Provide the [X, Y] coordinate of the cell's center where the given text is located.  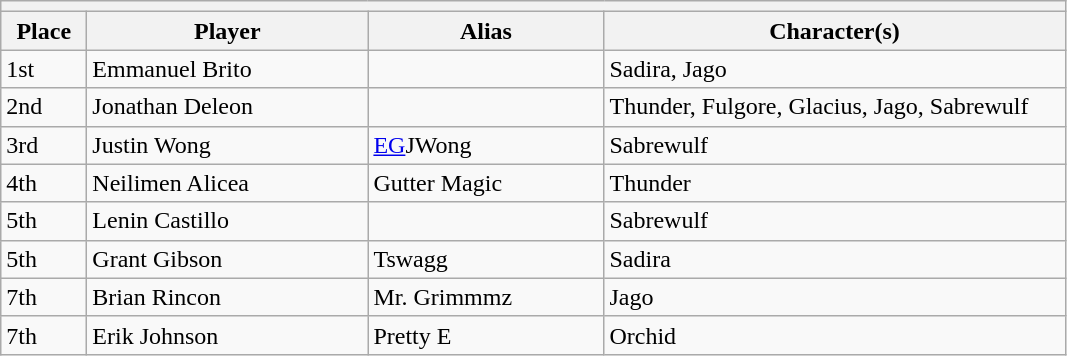
Brian Rincon [228, 297]
Grant Gibson [228, 259]
Lenin Castillo [228, 221]
Justin Wong [228, 145]
Jonathan Deleon [228, 107]
Neilimen Alicea [228, 183]
Alias [486, 31]
Place [44, 31]
Pretty E [486, 335]
2nd [44, 107]
1st [44, 69]
3rd [44, 145]
Sadira [834, 259]
Mr. Grimmmz [486, 297]
Erik Johnson [228, 335]
Emmanuel Brito [228, 69]
Tswagg [486, 259]
4th [44, 183]
Thunder [834, 183]
Orchid [834, 335]
EGJWong [486, 145]
Thunder, Fulgore, Glacius, Jago, Sabrewulf [834, 107]
Sadira, Jago [834, 69]
Gutter Magic [486, 183]
Jago [834, 297]
Player [228, 31]
Character(s) [834, 31]
